Extract the (x, y) coordinate from the center of the cell holding the provided text.  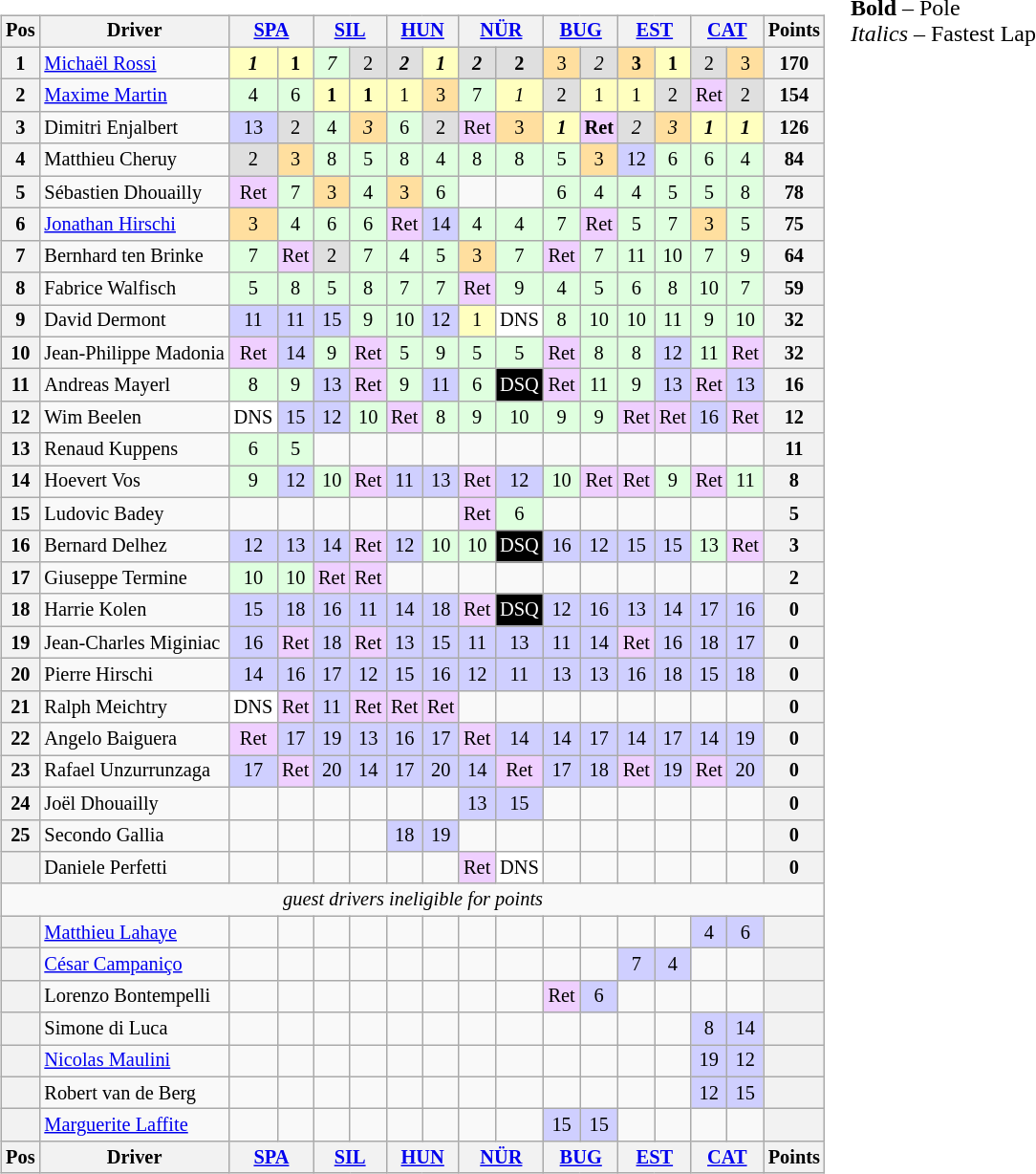
Robert van de Berg (134, 1093)
Ralph Meichtry (134, 707)
Angelo Baiguera (134, 739)
Fabrice Walfisch (134, 289)
22 (20, 739)
Matthieu Lahaye (134, 932)
guest drivers ineligible for points (413, 900)
Hoevert Vos (134, 482)
64 (794, 256)
24 (20, 803)
Daniele Perfetti (134, 868)
Nicolas Maulini (134, 1061)
59 (794, 289)
Sébastien Dhouailly (134, 192)
Rafael Unzurrunzaga (134, 772)
Jonathan Hirschi (134, 225)
75 (794, 225)
Giuseppe Termine (134, 578)
170 (794, 63)
Jean-Charles Miginiac (134, 642)
Joël Dhouailly (134, 803)
Pierre Hirschi (134, 675)
Maxime Martin (134, 96)
84 (794, 160)
David Dermont (134, 321)
Matthieu Cheruy (134, 160)
Harrie Kolen (134, 610)
Wim Beelen (134, 418)
78 (794, 192)
Secondo Gallia (134, 836)
Simone di Luca (134, 1029)
23 (20, 772)
Bernard Delhez (134, 546)
Ludovic Badey (134, 513)
21 (20, 707)
Jean-Philippe Madonia (134, 353)
154 (794, 96)
Marguerite Laffite (134, 1125)
Michaël Rossi (134, 63)
25 (20, 836)
César Campaniço (134, 965)
Lorenzo Bontempelli (134, 996)
Renaud Kuppens (134, 449)
Bernhard ten Brinke (134, 256)
Dimitri Enjalbert (134, 128)
Andreas Mayerl (134, 385)
126 (794, 128)
